Scan for the cell matching the given text and deliver its (X, Y) coordinate at center. 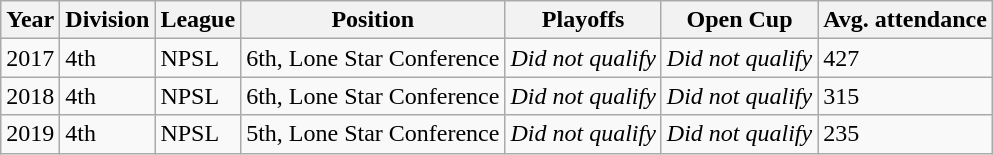
Division (108, 20)
Year (30, 20)
5th, Lone Star Conference (373, 134)
League (198, 20)
Avg. attendance (906, 20)
235 (906, 134)
2017 (30, 58)
427 (906, 58)
Position (373, 20)
Playoffs (583, 20)
Open Cup (739, 20)
2018 (30, 96)
315 (906, 96)
2019 (30, 134)
